Locate the cell with the specified text and output its [x, y] center coordinate. 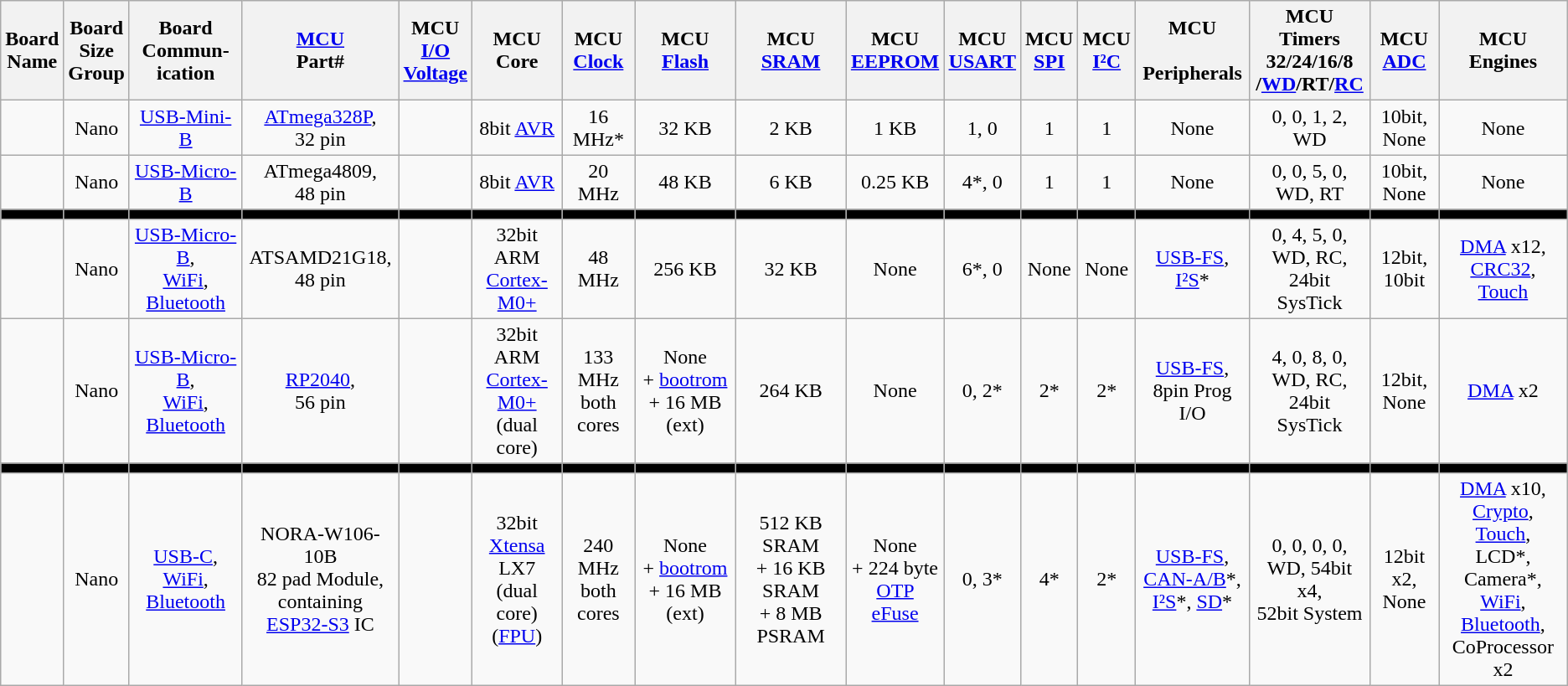
32bit ARMCortex-M0+(dual core) [518, 390]
20 MHz [598, 183]
USB-FS,8pin Prog I/O [1192, 390]
12bit,None [1404, 390]
DMA x2 [1504, 390]
DMA x12,CRC32,Touch [1504, 268]
BoardCommun-ication [185, 50]
MCUClock [598, 50]
48 MHz [598, 268]
USB-Mini-B [185, 127]
4* [1050, 579]
USB-C,WiFi,Bluetooth [185, 579]
4, 0, 8, 0,WD, RC,24bit SysTick [1310, 390]
MCUCore [518, 50]
NORA-W106-10B82 pad Module,containingESP32-S3 IC [320, 579]
ATSAMD21G18,48 pin [320, 268]
4*, 0 [983, 183]
32bit ARMCortex-M0+ [518, 268]
ATmega4809,48 pin [320, 183]
MCUI²C [1106, 50]
RP2040,56 pin [320, 390]
0, 0, 0, 0,WD, 54bit x4,52bit System [1310, 579]
MCUPeripherals [1192, 50]
DMA x10,Crypto, Touch,LCD*, Camera*,WiFi, Bluetooth,CoProcessor x2 [1504, 579]
MCUPart# [320, 50]
0, 3* [983, 579]
2 KB [791, 127]
1, 0 [983, 127]
48 KB [685, 183]
0.25 KB [895, 183]
256 KB [685, 268]
MCU Timers32/24/16/8/WD/RT/RC [1310, 50]
MCUSPI [1050, 50]
None+ 224 byteOTP eFuse [895, 579]
6*, 0 [983, 268]
6 KB [791, 183]
USB-FS,I²S* [1192, 268]
512 KB SRAM+ 16 KB SRAM+ 8 MB PSRAM [791, 579]
MCUADC [1404, 50]
0, 0, 1, 2,WD [1310, 127]
1 KB [895, 127]
0, 4, 5, 0,WD, RC,24bit SysTick [1310, 268]
MCUEngines [1504, 50]
0, 0, 5, 0,WD, RT [1310, 183]
16 MHz* [598, 127]
BoardName [32, 50]
12bit x2,None [1404, 579]
32bitXtensa LX7(dual core)(FPU) [518, 579]
240 MHzbothcores [598, 579]
MCUEEPROM [895, 50]
264 KB [791, 390]
MCUI/OVoltage [436, 50]
USB-FS,CAN-A/B*,I²S*, SD* [1192, 579]
133 MHzbothcores [598, 390]
MCUSRAM [791, 50]
ATmega328P,32 pin [320, 127]
MCUFlash [685, 50]
MCUUSART [983, 50]
USB-Micro-B [185, 183]
0, 2* [983, 390]
BoardSizeGroup [97, 50]
12bit,10bit [1404, 268]
